Provide the [X, Y] coordinate of the cell's center where the given text is located.  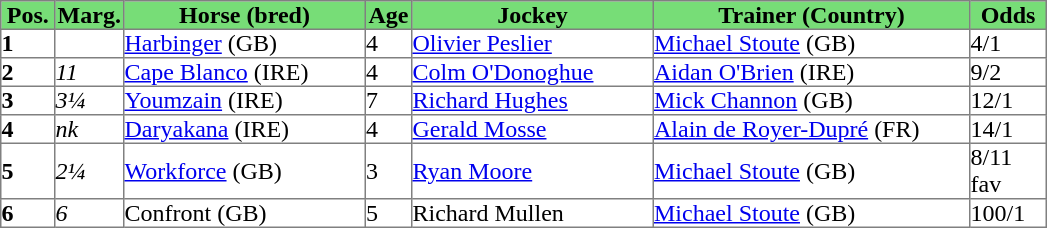
Cape Blanco (IRE) [245, 72]
Trainer (Country) [811, 15]
Odds [1008, 15]
Alain de Royer-Dupré (FR) [811, 129]
Olivier Peslier [533, 43]
Colm O'Donoghue [533, 72]
2¼ [90, 171]
Daryakana (IRE) [245, 129]
Pos. [28, 15]
3¼ [90, 100]
Harbinger (GB) [245, 43]
Marg. [90, 15]
4/1 [1008, 43]
Gerald Mosse [533, 129]
Mick Channon (GB) [811, 100]
Richard Mullen [533, 213]
1 [28, 43]
Richard Hughes [533, 100]
11 [90, 72]
Aidan O'Brien (IRE) [811, 72]
7 [388, 100]
Confront (GB) [245, 213]
Horse (bred) [245, 15]
nk [90, 129]
Youmzain (IRE) [245, 100]
8/11 fav [1008, 171]
Jockey [533, 15]
12/1 [1008, 100]
9/2 [1008, 72]
14/1 [1008, 129]
Workforce (GB) [245, 171]
Ryan Moore [533, 171]
100/1 [1008, 213]
2 [28, 72]
Age [388, 15]
